From the cell containing the given text, extract its center point as (X, Y) coordinate. 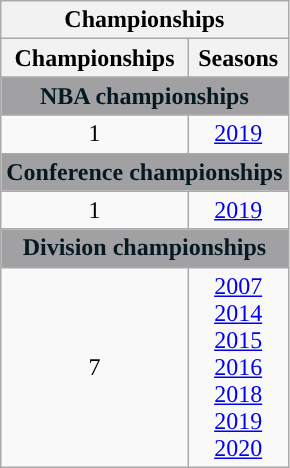
Division championships (144, 248)
7 (95, 367)
Conference championships (144, 172)
NBA championships (144, 96)
Seasons (238, 58)
2007201420152016201820192020 (238, 367)
